Search for the cell housing the specified text and yield its [X, Y] center coordinate. 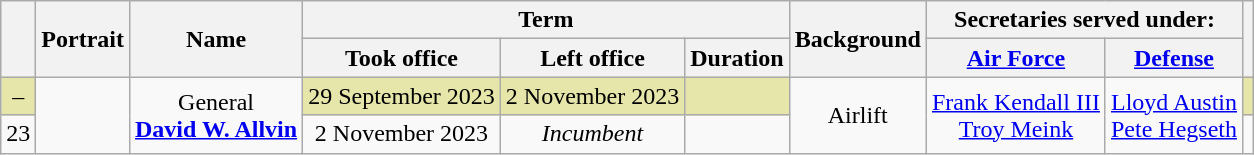
Portrait [83, 39]
Incumbent [592, 134]
Took office [402, 58]
Background [858, 39]
Duration [737, 58]
Defense [1174, 58]
Left office [592, 58]
Lloyd AustinPete Hegseth [1174, 115]
Frank Kendall IIITroy Meink [1016, 115]
GeneralDavid W. Allvin [216, 115]
Airlift [858, 115]
– [18, 96]
29 September 2023 [402, 96]
Name [216, 39]
Air Force [1016, 58]
Term [546, 20]
23 [18, 134]
Secretaries served under: [1084, 20]
